Detect which cell encompasses the target text, then output its [X, Y] center coordinate. 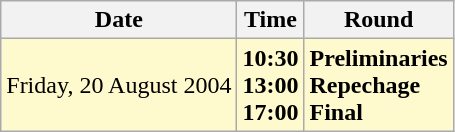
Time [270, 20]
Round [378, 20]
Friday, 20 August 2004 [119, 85]
Date [119, 20]
PreliminariesRepechageFinal [378, 85]
10:3013:0017:00 [270, 85]
